Capture the cell that displays the provided text and extract its (X, Y) central coordinate. 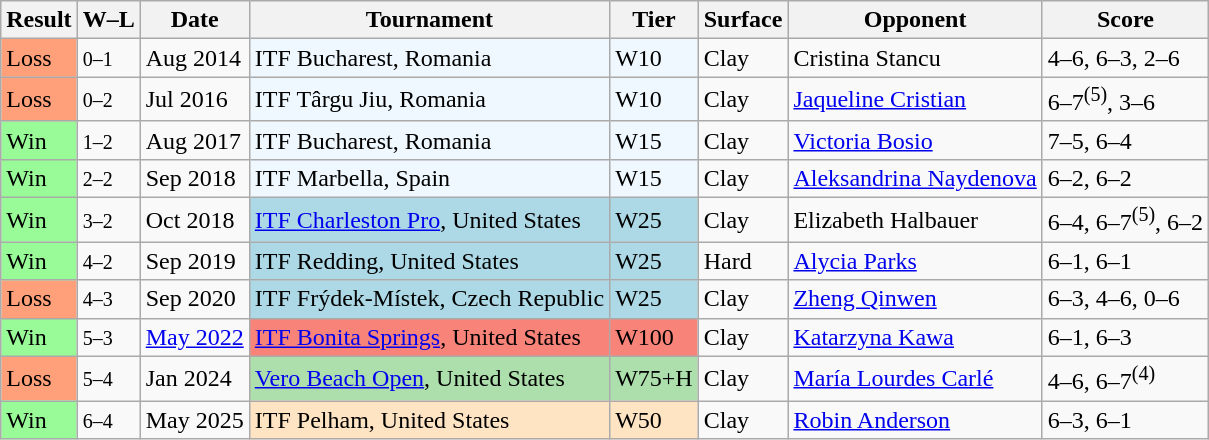
Jaqueline Cristian (915, 100)
Cristina Stancu (915, 58)
Date (194, 20)
7–5, 6–4 (1125, 140)
6–1, 6–1 (1125, 261)
Sep 2018 (194, 178)
Result (39, 20)
ITF Charleston Pro, United States (429, 220)
Elizabeth Halbauer (915, 220)
Alycia Parks (915, 261)
4–6, 6–3, 2–6 (1125, 58)
3–2 (108, 220)
Victoria Bosio (915, 140)
0–1 (108, 58)
6–7(5), 3–6 (1125, 100)
Score (1125, 20)
Sep 2019 (194, 261)
Opponent (915, 20)
0–2 (108, 100)
Tier (654, 20)
Aleksandrina Naydenova (915, 178)
6–3, 4–6, 0–6 (1125, 299)
5–3 (108, 337)
1–2 (108, 140)
5–4 (108, 378)
Vero Beach Open, United States (429, 378)
2–2 (108, 178)
6–4 (108, 420)
Hard (743, 261)
Jan 2024 (194, 378)
6–2, 6–2 (1125, 178)
ITF Redding, United States (429, 261)
ITF Târgu Jiu, Romania (429, 100)
ITF Marbella, Spain (429, 178)
Surface (743, 20)
Zheng Qinwen (915, 299)
ITF Frýdek-Místek, Czech Republic (429, 299)
Aug 2014 (194, 58)
María Lourdes Carlé (915, 378)
ITF Pelham, United States (429, 420)
May 2025 (194, 420)
May 2022 (194, 337)
4–2 (108, 261)
ITF Bonita Springs, United States (429, 337)
Robin Anderson (915, 420)
W100 (654, 337)
W–L (108, 20)
4–6, 6–7(4) (1125, 378)
6–3, 6–1 (1125, 420)
Katarzyna Kawa (915, 337)
Tournament (429, 20)
6–4, 6–7(5), 6–2 (1125, 220)
Aug 2017 (194, 140)
Sep 2020 (194, 299)
W75+H (654, 378)
4–3 (108, 299)
Oct 2018 (194, 220)
6–1, 6–3 (1125, 337)
Jul 2016 (194, 100)
W50 (654, 420)
